Extract the [x, y] coordinate from the center of the cell holding the provided text.  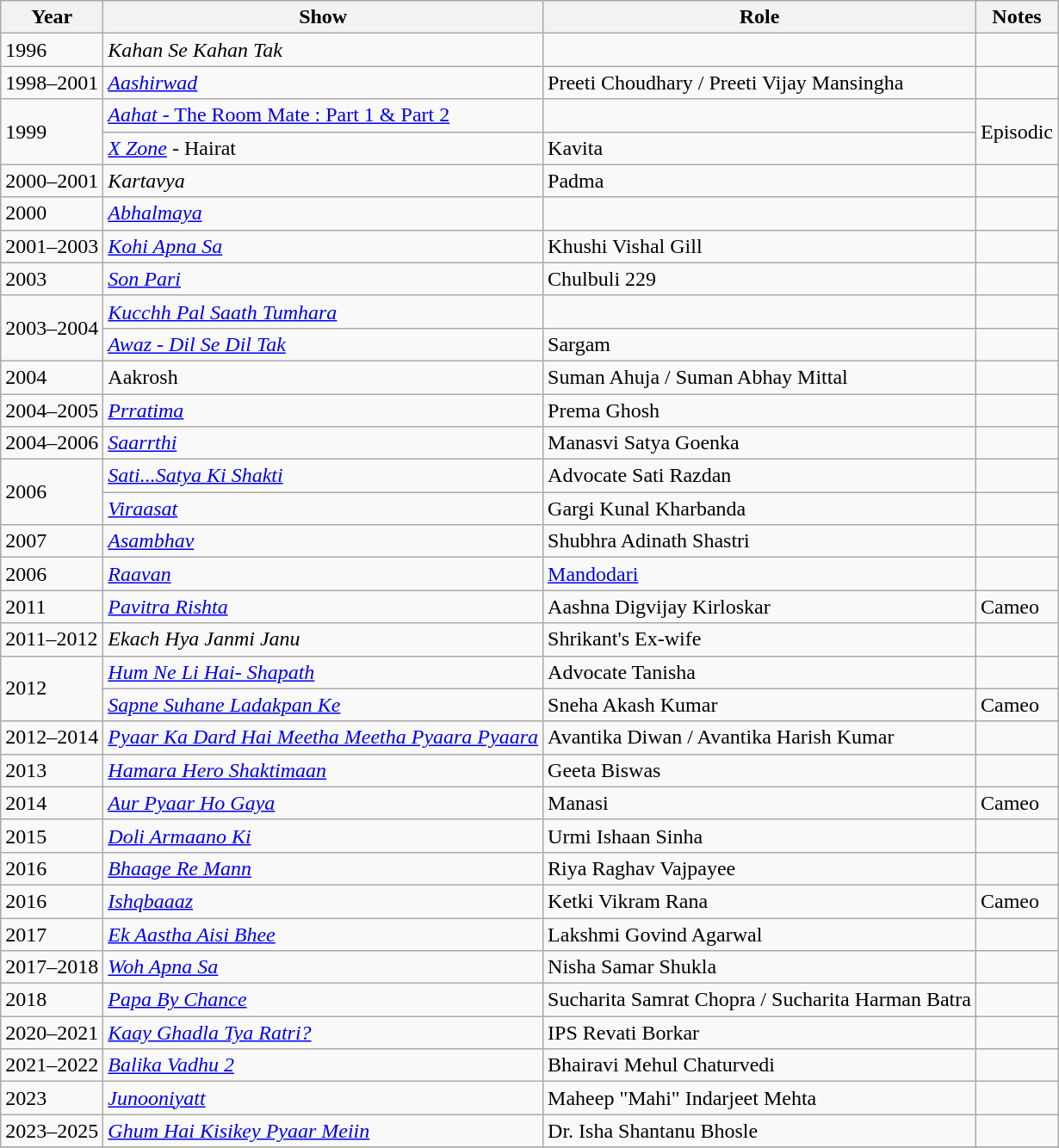
Viraasat [324, 509]
Sati...Satya Ki Shakti [324, 476]
1996 [52, 50]
2017 [52, 934]
Aahat - The Room Mate : Part 1 & Part 2 [324, 115]
2003–2004 [52, 328]
Maheep "Mahi" Indarjeet Mehta [759, 1098]
Balika Vadhu 2 [324, 1065]
Hum Ne Li Hai- Shapath [324, 672]
Show [324, 17]
Asambhav [324, 541]
Kartavya [324, 181]
Hamara Hero Shaktimaan [324, 770]
Aashna Digvijay Kirloskar [759, 607]
Son Pari [324, 279]
Bhaage Re Mann [324, 868]
2014 [52, 803]
Gargi Kunal Kharbanda [759, 509]
Kucchh Pal Saath Tumhara [324, 312]
Ghum Hai Kisikey Pyaar Meiin [324, 1131]
Kohi Apna Sa [324, 246]
Saarrthi [324, 443]
Papa By Chance [324, 1000]
Ek Aastha Aisi Bhee [324, 934]
Advocate Sati Razdan [759, 476]
Riya Raghav Vajpayee [759, 868]
Shubhra Adinath Shastri [759, 541]
Kaay Ghadla Tya Ratri? [324, 1033]
Nisha Samar Shukla [759, 967]
Suman Ahuja / Suman Abhay Mittal [759, 377]
2023–2025 [52, 1131]
2007 [52, 541]
Chulbuli 229 [759, 279]
2011–2012 [52, 639]
Padma [759, 181]
Bhairavi Mehul Chaturvedi [759, 1065]
Prratima [324, 410]
Notes [1016, 17]
Sapne Suhane Ladakpan Ke [324, 705]
Role [759, 17]
2004–2005 [52, 410]
2000 [52, 213]
2004 [52, 377]
Sneha Akash Kumar [759, 705]
Abhalmaya [324, 213]
Episodic [1016, 132]
Shrikant's Ex-wife [759, 639]
Pavitra Rishta [324, 607]
2018 [52, 1000]
2004–2006 [52, 443]
Advocate Tanisha [759, 672]
Ishqbaaaz [324, 901]
2023 [52, 1098]
Kavita [759, 148]
Manasvi Satya Goenka [759, 443]
Manasi [759, 803]
Mandodari [759, 574]
X Zone - Hairat [324, 148]
2013 [52, 770]
Aur Pyaar Ho Gaya [324, 803]
2012–2014 [52, 738]
2021–2022 [52, 1065]
2000–2001 [52, 181]
Lakshmi Govind Agarwal [759, 934]
1998–2001 [52, 83]
Raavan [324, 574]
Sucharita Samrat Chopra / Sucharita Harman Batra [759, 1000]
2012 [52, 688]
Dr. Isha Shantanu Bhosle [759, 1131]
2003 [52, 279]
Prema Ghosh [759, 410]
Urmi Ishaan Sinha [759, 836]
Kahan Se Kahan Tak [324, 50]
2017–2018 [52, 967]
Avantika Diwan / Avantika Harish Kumar [759, 738]
Aakrosh [324, 377]
Aashirwad [324, 83]
1999 [52, 132]
Awaz - Dil Se Dil Tak [324, 344]
Pyaar Ka Dard Hai Meetha Meetha Pyaara Pyaara [324, 738]
Geeta Biswas [759, 770]
2011 [52, 607]
2001–2003 [52, 246]
Year [52, 17]
IPS Revati Borkar [759, 1033]
2015 [52, 836]
Junooniyatt [324, 1098]
Khushi Vishal Gill [759, 246]
Sargam [759, 344]
2020–2021 [52, 1033]
Doli Armaano Ki [324, 836]
Ketki Vikram Rana [759, 901]
Ekach Hya Janmi Janu [324, 639]
Preeti Choudhary / Preeti Vijay Mansingha [759, 83]
Woh Apna Sa [324, 967]
